Scan for the cell matching the given text and deliver its (X, Y) coordinate at center. 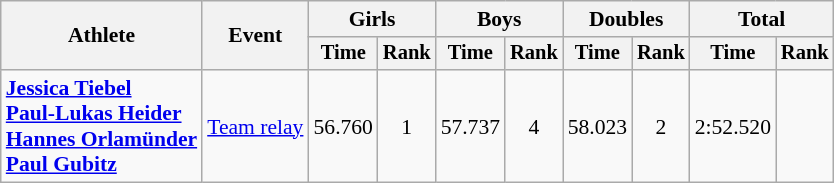
4 (534, 126)
Team relay (255, 126)
2:52.520 (733, 126)
Girls (372, 19)
58.023 (598, 126)
Total (762, 19)
2 (661, 126)
Jessica TiebelPaul-Lukas HeiderHannes OrlamünderPaul Gubitz (102, 126)
Doubles (626, 19)
Boys (500, 19)
Event (255, 36)
1 (407, 126)
56.760 (342, 126)
57.737 (470, 126)
Athlete (102, 36)
